From the cell containing the given text, extract its center point as [x, y] coordinate. 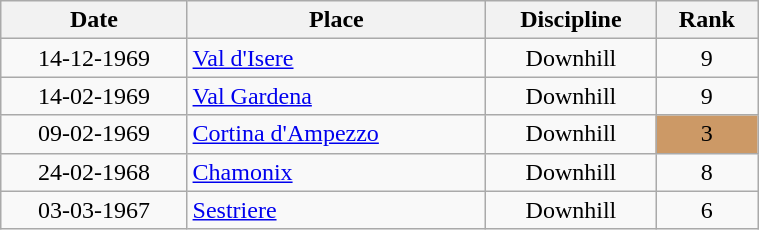
8 [707, 172]
Chamonix [336, 172]
Date [94, 20]
Rank [707, 20]
03-03-1967 [94, 210]
Val Gardena [336, 96]
24-02-1968 [94, 172]
Discipline [571, 20]
Sestriere [336, 210]
6 [707, 210]
Cortina d'Ampezzo [336, 134]
09-02-1969 [94, 134]
14-12-1969 [94, 58]
3 [707, 134]
14-02-1969 [94, 96]
Place [336, 20]
Val d'Isere [336, 58]
